Extract the (x, y) coordinate from the center of the cell holding the provided text.  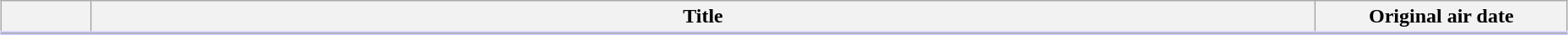
Title (703, 17)
Original air date (1441, 17)
